Capture the cell that displays the provided text and extract its [x, y] central coordinate. 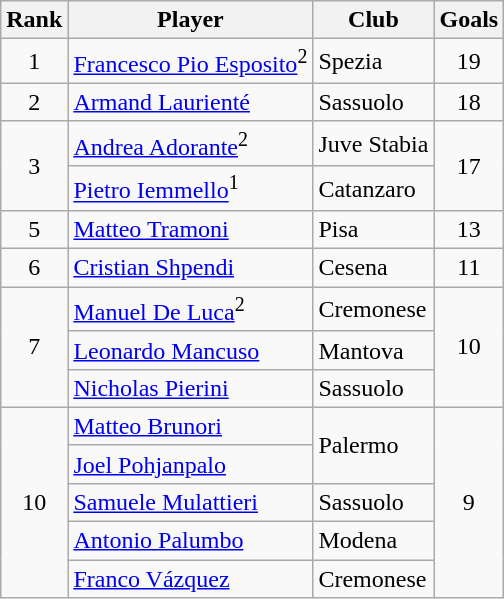
2 [34, 102]
Andrea Adorante2 [190, 144]
11 [469, 268]
Pietro Iemmello1 [190, 188]
Samuele Mulattieri [190, 502]
Mantova [374, 350]
Modena [374, 541]
Catanzaro [374, 188]
7 [34, 348]
6 [34, 268]
Club [374, 20]
Cristian Shpendi [190, 268]
Pisa [374, 230]
Armand Laurienté [190, 102]
Palermo [374, 445]
Nicholas Pierini [190, 388]
Antonio Palumbo [190, 541]
13 [469, 230]
Juve Stabia [374, 144]
Franco Vázquez [190, 579]
Francesco Pio Esposito2 [190, 62]
Leonardo Mancuso [190, 350]
Cesena [374, 268]
Spezia [374, 62]
9 [469, 502]
17 [469, 166]
19 [469, 62]
Manuel De Luca2 [190, 310]
Joel Pohjanpalo [190, 464]
Matteo Tramoni [190, 230]
1 [34, 62]
Rank [34, 20]
Matteo Brunori [190, 426]
3 [34, 166]
Goals [469, 20]
5 [34, 230]
18 [469, 102]
Player [190, 20]
